Return the (X, Y) coordinate for the center point of the cell that contains the specified text.  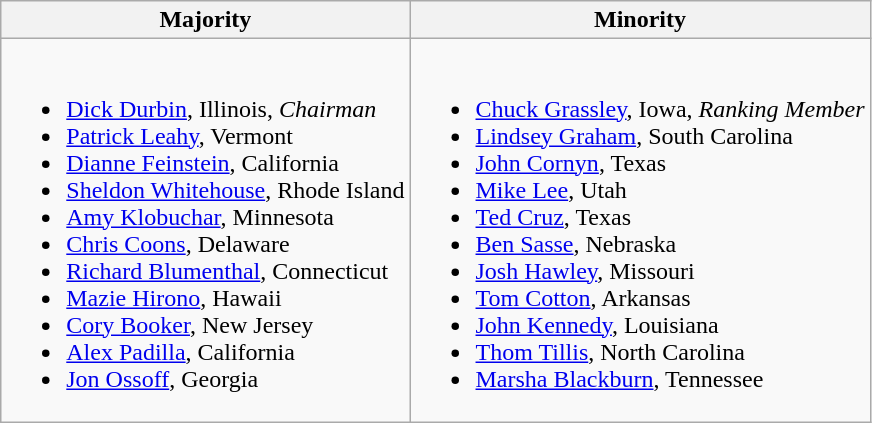
Minority (640, 20)
Majority (206, 20)
